For the text-containing cell, return its midpoint in [X, Y] coordinate format. 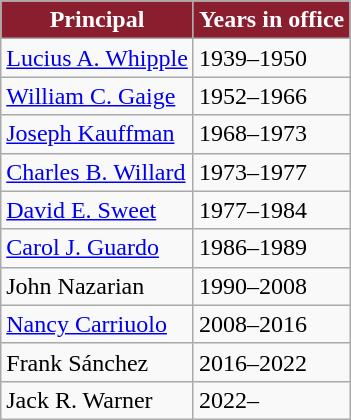
1952–1966 [271, 96]
1939–1950 [271, 58]
Lucius A. Whipple [98, 58]
William C. Gaige [98, 96]
Years in office [271, 20]
Charles B. Willard [98, 172]
1986–1989 [271, 248]
1990–2008 [271, 286]
Frank Sánchez [98, 362]
Carol J. Guardo [98, 248]
2016–2022 [271, 362]
2008–2016 [271, 324]
Jack R. Warner [98, 400]
2022– [271, 400]
1977–1984 [271, 210]
1968–1973 [271, 134]
Joseph Kauffman [98, 134]
David E. Sweet [98, 210]
Nancy Carriuolo [98, 324]
1973–1977 [271, 172]
John Nazarian [98, 286]
Principal [98, 20]
